Extract the (x, y) coordinate from the center of the cell holding the provided text.  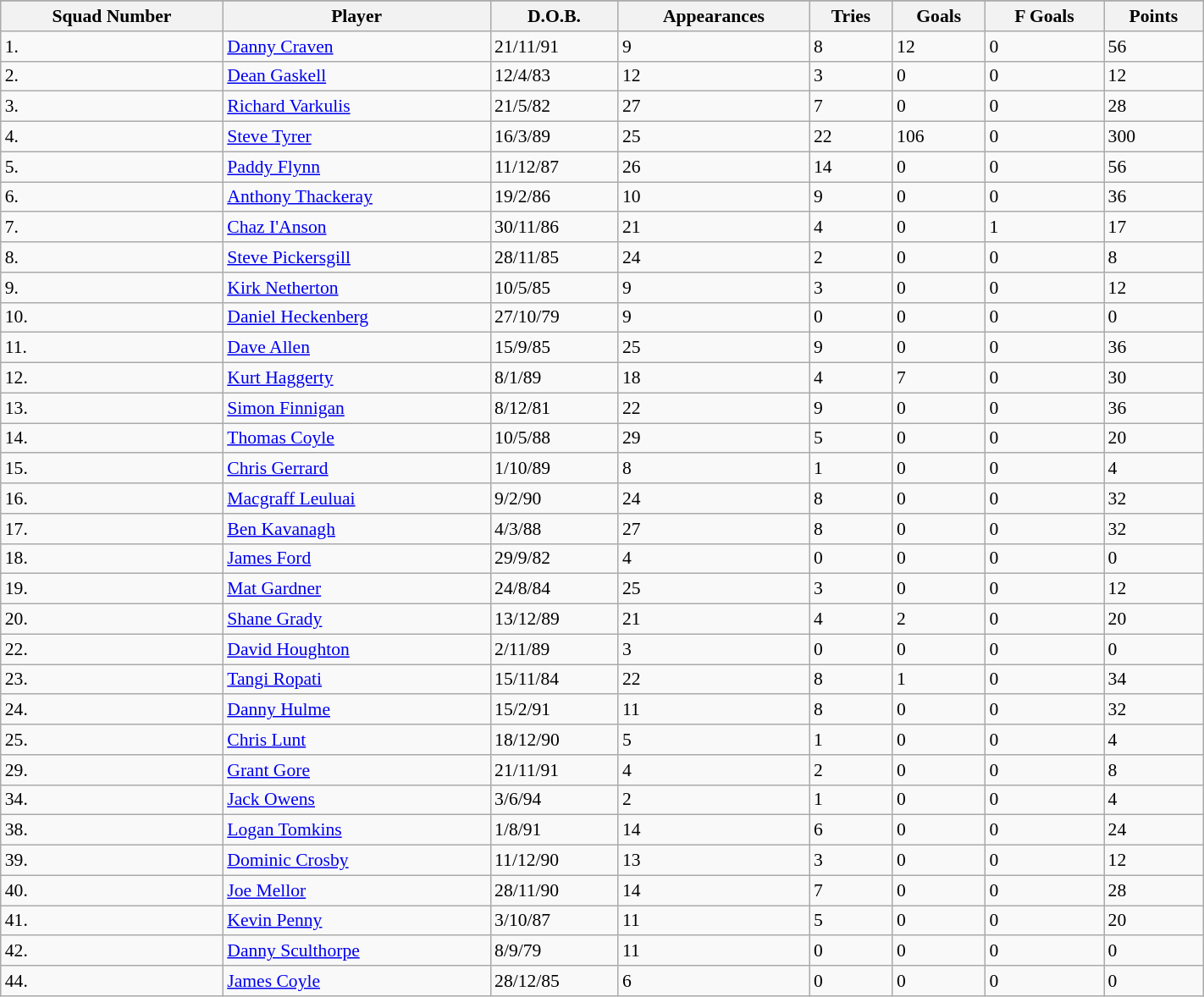
12. (112, 378)
21/5/82 (554, 107)
38. (112, 830)
106 (938, 137)
300 (1154, 137)
Simon Finnigan (356, 408)
1/10/89 (554, 469)
1/8/91 (554, 830)
Paddy Flynn (356, 167)
10. (112, 317)
29 (714, 438)
9/2/90 (554, 499)
13 (714, 861)
Dean Gaskell (356, 76)
24/8/84 (554, 589)
Danny Craven (356, 47)
Points (1154, 16)
Jack Owens (356, 800)
5. (112, 167)
30 (1154, 378)
Dominic Crosby (356, 861)
Chris Lunt (356, 740)
Steve Tyrer (356, 137)
15/9/85 (554, 348)
Logan Tomkins (356, 830)
15. (112, 469)
11/12/90 (554, 861)
6. (112, 197)
28/11/90 (554, 890)
19. (112, 589)
26 (714, 167)
4. (112, 137)
Daniel Heckenberg (356, 317)
15/11/84 (554, 680)
39. (112, 861)
25. (112, 740)
8/12/81 (554, 408)
29. (112, 770)
Thomas Coyle (356, 438)
2/11/89 (554, 649)
4/3/88 (554, 529)
Macgraff Leuluai (356, 499)
3/6/94 (554, 800)
28/12/85 (554, 981)
10/5/88 (554, 438)
Kirk Netherton (356, 288)
10/5/85 (554, 288)
Chris Gerrard (356, 469)
Kurt Haggerty (356, 378)
41. (112, 921)
Steve Pickersgill (356, 257)
Kevin Penny (356, 921)
20. (112, 620)
2. (112, 76)
18 (714, 378)
22. (112, 649)
Richard Varkulis (356, 107)
9. (112, 288)
Joe Mellor (356, 890)
8/1/89 (554, 378)
F Goals (1044, 16)
10 (714, 197)
8/9/79 (554, 951)
12/4/83 (554, 76)
Danny Sculthorpe (356, 951)
34 (1154, 680)
David Houghton (356, 649)
Chaz I'Anson (356, 228)
Dave Allen (356, 348)
24. (112, 710)
Squad Number (112, 16)
11/12/87 (554, 167)
James Coyle (356, 981)
27/10/79 (554, 317)
Tangi Ropati (356, 680)
16/3/89 (554, 137)
James Ford (356, 559)
18. (112, 559)
42. (112, 951)
Ben Kavanagh (356, 529)
Grant Gore (356, 770)
Appearances (714, 16)
30/11/86 (554, 228)
8. (112, 257)
3. (112, 107)
Anthony Thackeray (356, 197)
34. (112, 800)
11. (112, 348)
Goals (938, 16)
40. (112, 890)
13. (112, 408)
Mat Gardner (356, 589)
Player (356, 16)
D.O.B. (554, 16)
18/12/90 (554, 740)
Danny Hulme (356, 710)
16. (112, 499)
13/12/89 (554, 620)
3/10/87 (554, 921)
14. (112, 438)
44. (112, 981)
7. (112, 228)
29/9/82 (554, 559)
Tries (851, 16)
Shane Grady (356, 620)
28/11/85 (554, 257)
19/2/86 (554, 197)
23. (112, 680)
1. (112, 47)
17 (1154, 228)
17. (112, 529)
15/2/91 (554, 710)
